From the cell containing the given text, extract its center point as [X, Y] coordinate. 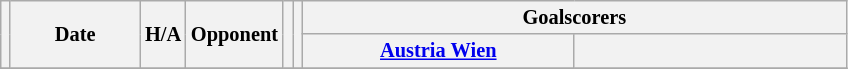
Austria Wien [438, 51]
Goalscorers [574, 17]
Opponent [234, 34]
H/A [163, 34]
Date [75, 34]
